Return the (X, Y) coordinate for the center point of the cell that contains the specified text.  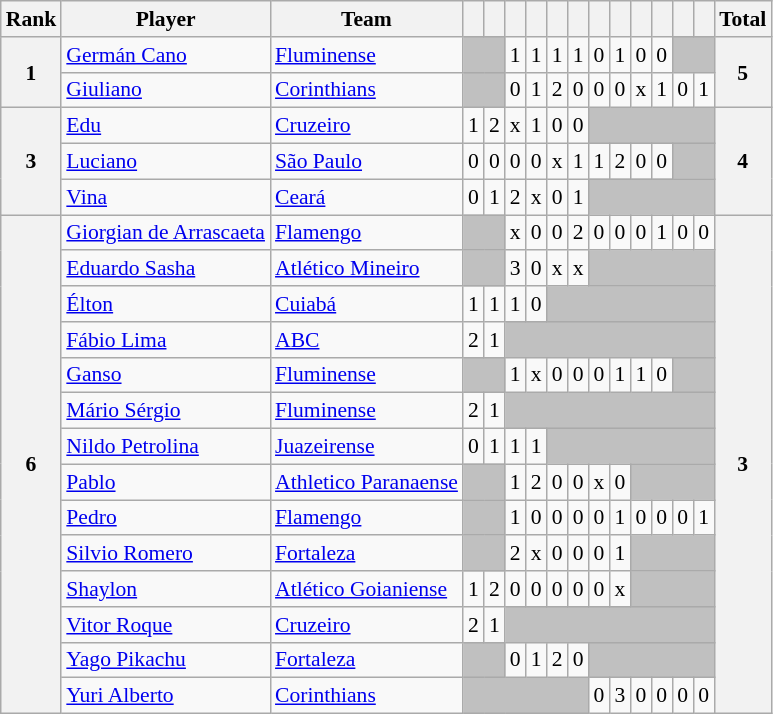
Rank (32, 19)
6 (32, 464)
Shaylon (166, 589)
Yuri Alberto (166, 696)
ABC (366, 340)
Ganso (166, 375)
Germán Cano (166, 55)
Yago Pikachu (166, 660)
Fábio Lima (166, 340)
Atlético Goianiense (366, 589)
Atlético Mineiro (366, 269)
Juazeirense (366, 447)
Pablo (166, 482)
Silvio Romero (166, 554)
5 (742, 72)
Giorgian de Arrascaeta (166, 233)
Vitor Roque (166, 625)
Élton (166, 304)
Vina (166, 197)
Giuliano (166, 90)
Eduardo Sasha (166, 269)
Player (166, 19)
Total (742, 19)
Team (366, 19)
Athletico Paranaense (366, 482)
Edu (166, 126)
Mário Sérgio (166, 411)
Nildo Petrolina (166, 447)
Luciano (166, 162)
Ceará (366, 197)
Cuiabá (366, 304)
4 (742, 162)
São Paulo (366, 162)
Pedro (166, 518)
